Return [X, Y] of the center of cell containing provided text 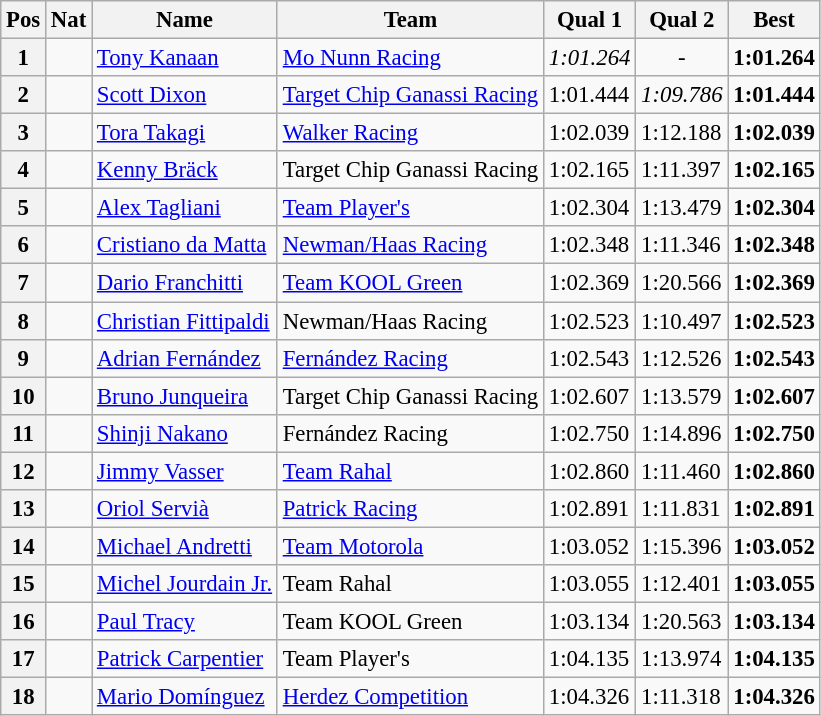
Alex Tagliani [185, 208]
Tora Takagi [185, 133]
8 [24, 321]
14 [24, 546]
1:13.974 [682, 659]
Tony Kanaan [185, 58]
1:12.188 [682, 133]
Mo Nunn Racing [410, 58]
Dario Franchitti [185, 283]
Team [410, 20]
1:13.479 [682, 208]
- [682, 58]
Best [774, 20]
9 [24, 358]
Scott Dixon [185, 95]
Shinji Nakano [185, 433]
1:09.786 [682, 95]
5 [24, 208]
1:11.397 [682, 170]
7 [24, 283]
1 [24, 58]
1:11.460 [682, 471]
Jimmy Vasser [185, 471]
3 [24, 133]
Qual 1 [589, 20]
Name [185, 20]
1:11.831 [682, 509]
Walker Racing [410, 133]
Cristiano da Matta [185, 245]
1:12.526 [682, 358]
Oriol Servià [185, 509]
17 [24, 659]
Paul Tracy [185, 621]
Herdez Competition [410, 697]
10 [24, 396]
Michel Jourdain Jr. [185, 584]
Bruno Junqueira [185, 396]
4 [24, 170]
16 [24, 621]
1:14.896 [682, 433]
Qual 2 [682, 20]
Adrian Fernández [185, 358]
13 [24, 509]
1:10.497 [682, 321]
2 [24, 95]
11 [24, 433]
Team Motorola [410, 546]
1:20.563 [682, 621]
Patrick Racing [410, 509]
Mario Domínguez [185, 697]
Michael Andretti [185, 546]
1:11.346 [682, 245]
18 [24, 697]
1:11.318 [682, 697]
1:20.566 [682, 283]
15 [24, 584]
Kenny Bräck [185, 170]
1:13.579 [682, 396]
6 [24, 245]
1:12.401 [682, 584]
Christian Fittipaldi [185, 321]
12 [24, 471]
Nat [69, 20]
1:15.396 [682, 546]
Pos [24, 20]
Patrick Carpentier [185, 659]
